Locate the cell with the specified text and output its (X, Y) center coordinate. 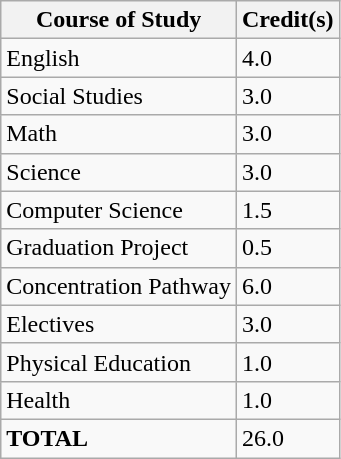
4.0 (288, 58)
6.0 (288, 286)
English (119, 58)
26.0 (288, 438)
TOTAL (119, 438)
Electives (119, 324)
Concentration Pathway (119, 286)
Computer Science (119, 210)
0.5 (288, 248)
Graduation Project (119, 248)
Health (119, 400)
Math (119, 134)
Course of Study (119, 20)
Science (119, 172)
Social Studies (119, 96)
Credit(s) (288, 20)
Physical Education (119, 362)
1.5 (288, 210)
